Identify which cell holds the provided text, then report its (x, y) central coordinate. 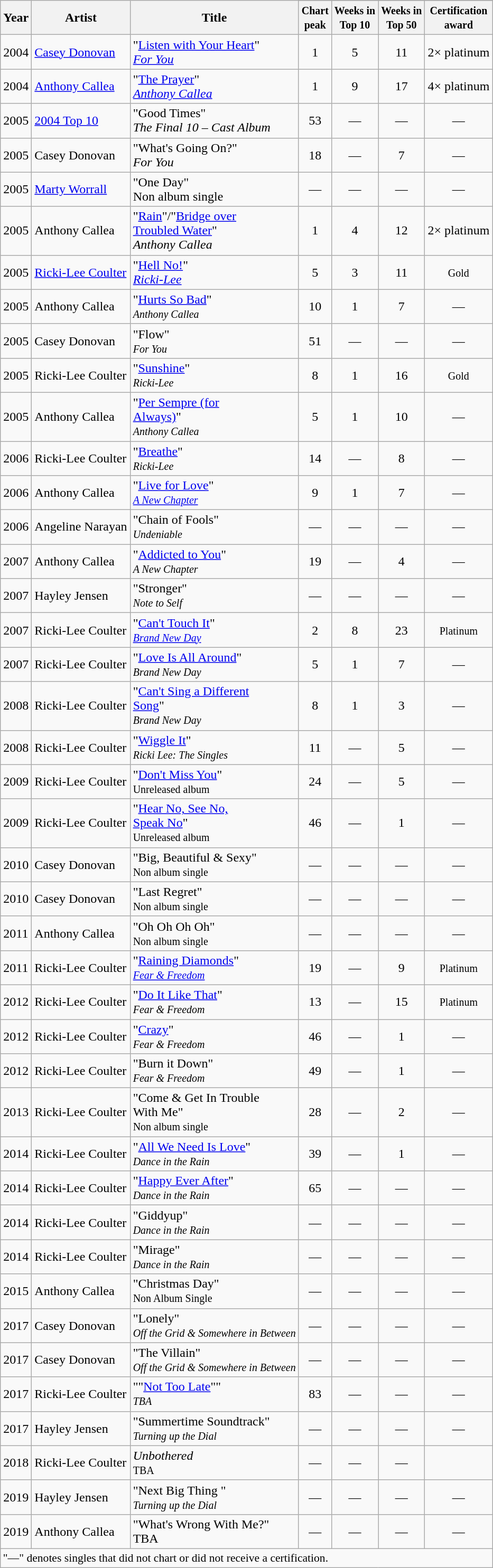
"Summertime Soundtrack"Turning up the Dial (215, 1429)
"The Villain"Off the Grid & Somewhere in Between (215, 1360)
"What's Going On?"For You (215, 155)
2015 (16, 1291)
"—" denotes singles that did not chart or did not receive a certification. (246, 1558)
83 (315, 1394)
24 (315, 781)
13 (315, 1002)
2018 (16, 1462)
"Rain"/"Bridge over Troubled Water"Anthony Callea (215, 231)
"Big, Beautiful & Sexy"Non album single (215, 865)
"Crazy"Fear & Freedom (215, 1036)
"Flow"For You (215, 341)
"Hurts So Bad"Anthony Callea (215, 306)
"Can't Touch It" Brand New Day (215, 630)
"Oh Oh Oh Oh"Non album single (215, 933)
"Do It Like That"Fear & Freedom (215, 1002)
"Raining Diamonds" Fear & Freedom (215, 967)
"Wiggle It" Ricki Lee: The Singles (215, 748)
"Hell No!"Ricki-Lee (215, 272)
65 (315, 1188)
2013 (16, 1112)
"Last Regret"Non album single (215, 899)
"Don't Miss You" Unreleased album (215, 781)
12 (402, 231)
14 (315, 458)
"Giddyup"Dance in the Rain (215, 1223)
51 (315, 341)
"Per Sempre (for Always)"Anthony Callea (215, 417)
"Breathe"Ricki-Lee (215, 458)
4× platinum (459, 87)
39 (315, 1154)
Weeks inTop 10 (355, 18)
"Chain of Fools"Undeniable (215, 527)
UnbotheredTBA (215, 1462)
Year (16, 18)
""Not Too Late""TBA (215, 1394)
Angeline Narayan (81, 527)
"Can't Sing a DifferentSong"Brand New Day (215, 706)
"Addicted to You"A New Chapter (215, 562)
Title (215, 18)
"Stronger"Note to Self (215, 596)
"Love Is All Around"Brand New Day (215, 664)
2004 Top 10 (81, 120)
53 (315, 120)
"What's Wrong With Me?"TBA (215, 1531)
"Hear No, See No, Speak No"Unreleased album (215, 823)
Certificationaward (459, 18)
23 (402, 630)
"Listen with Your Heart"For You (215, 52)
"Come & Get In Trouble With Me"Non album single (215, 1112)
28 (315, 1112)
"One Day"Non album single (215, 189)
"Christmas Day"Non Album Single (215, 1291)
"Lonely"Off the Grid & Somewhere in Between (215, 1325)
"Sunshine"Ricki-Lee (215, 375)
49 (315, 1071)
Weeks inTop 50 (402, 18)
17 (402, 87)
"All We Need Is Love"Dance in the Rain (215, 1154)
"Happy Ever After"Dance in the Rain (215, 1188)
15 (402, 1002)
Chartpeak (315, 18)
Marty Worrall (81, 189)
"Next Big Thing "Turning up the Dial (215, 1497)
"Burn it Down"Fear & Freedom (215, 1071)
"Live for Love"A New Chapter (215, 493)
16 (402, 375)
Artist (81, 18)
"Good Times"The Final 10 – Cast Album (215, 120)
"Mirage"Dance in the Rain (215, 1257)
18 (315, 155)
"The Prayer"Anthony Callea (215, 87)
